Identify which cell holds the provided text, then report its (x, y) central coordinate. 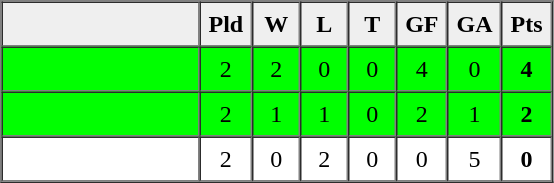
T (372, 24)
L (324, 24)
GF (422, 24)
Pts (527, 24)
Pld (226, 24)
GA (475, 24)
5 (475, 158)
W (276, 24)
